Locate the cell with the specified text and output its [X, Y] center coordinate. 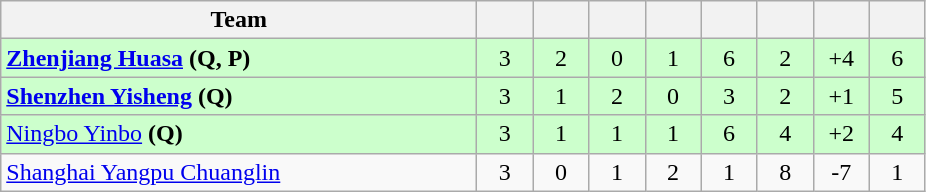
-7 [841, 172]
8 [785, 172]
+4 [841, 58]
Team [239, 20]
Ningbo Yinbo (Q) [239, 134]
Zhenjiang Huasa (Q, P) [239, 58]
+1 [841, 96]
Shenzhen Yisheng (Q) [239, 96]
Shanghai Yangpu Chuanglin [239, 172]
+2 [841, 134]
5 [897, 96]
